Scan for the cell matching the given text and deliver its [x, y] coordinate at center. 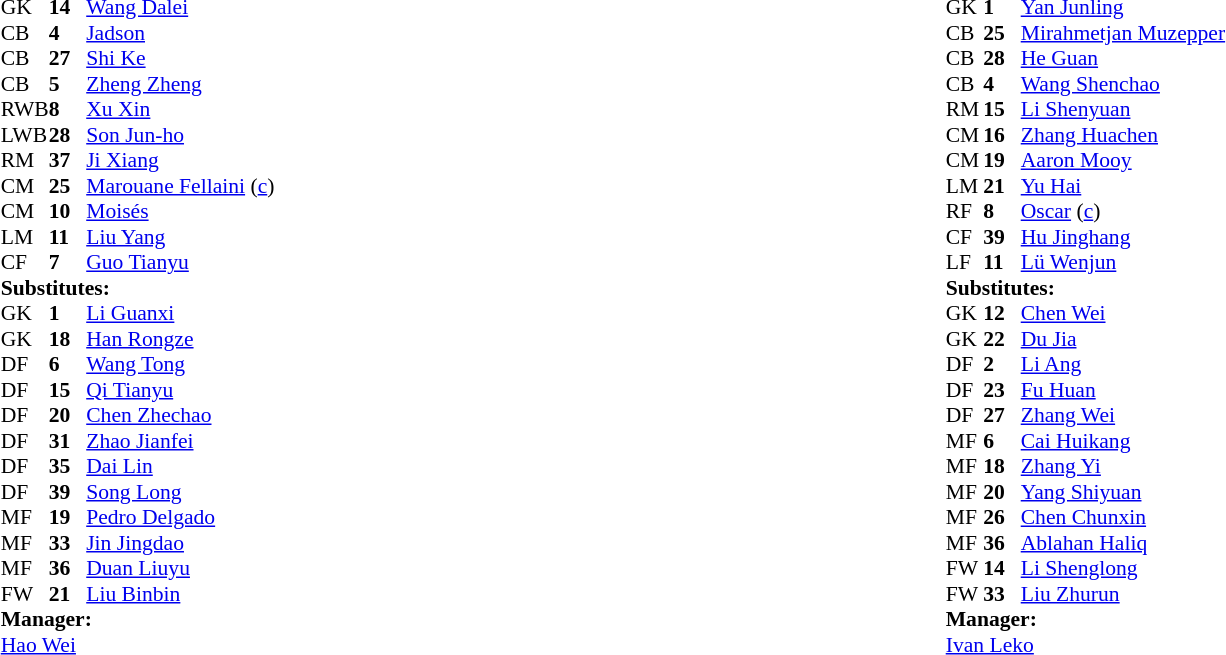
Li Shenglong [1123, 569]
Li Ang [1123, 365]
Lü Wenjun [1123, 263]
Chen Wei [1123, 313]
RWB [25, 109]
Yu Hai [1123, 186]
Du Jia [1123, 339]
23 [1002, 390]
Cai Huikang [1123, 441]
Aaron Mooy [1123, 161]
12 [1002, 313]
31 [68, 441]
Li Shenyuan [1123, 109]
7 [68, 263]
Liu Yang [180, 237]
Li Guanxi [180, 313]
Liu Zhurun [1123, 594]
Wang Tong [180, 365]
Shi Ke [180, 59]
14 [1002, 569]
Liu Binbin [180, 594]
LF [965, 263]
Han Rongze [180, 339]
Fu Huan [1123, 390]
Jadson [180, 33]
LWB [25, 135]
5 [68, 84]
16 [1002, 135]
Dai Lin [180, 467]
Wang Shenchao [1123, 84]
Chen Chunxin [1123, 517]
Song Long [180, 492]
Guo Tianyu [180, 263]
RF [965, 211]
26 [1002, 517]
Yang Shiyuan [1123, 492]
Ji Xiang [180, 161]
10 [68, 211]
2 [1002, 365]
Xu Xin [180, 109]
Zhang Yi [1123, 467]
37 [68, 161]
22 [1002, 339]
Pedro Delgado [180, 517]
Zhang Wei [1123, 415]
Qi Tianyu [180, 390]
Ablahan Haliq [1123, 543]
Hu Jinghang [1123, 237]
Duan Liuyu [180, 569]
Mirahmetjan Muzepper [1123, 33]
Zheng Zheng [180, 84]
Son Jun-ho [180, 135]
Oscar (c) [1123, 211]
Jin Jingdao [180, 543]
Chen Zhechao [180, 415]
35 [68, 467]
1 [68, 313]
Moisés [180, 211]
He Guan [1123, 59]
Zhang Huachen [1123, 135]
Marouane Fellaini (c) [180, 186]
Zhao Jianfei [180, 441]
